For the text-containing cell, return its midpoint in [x, y] coordinate format. 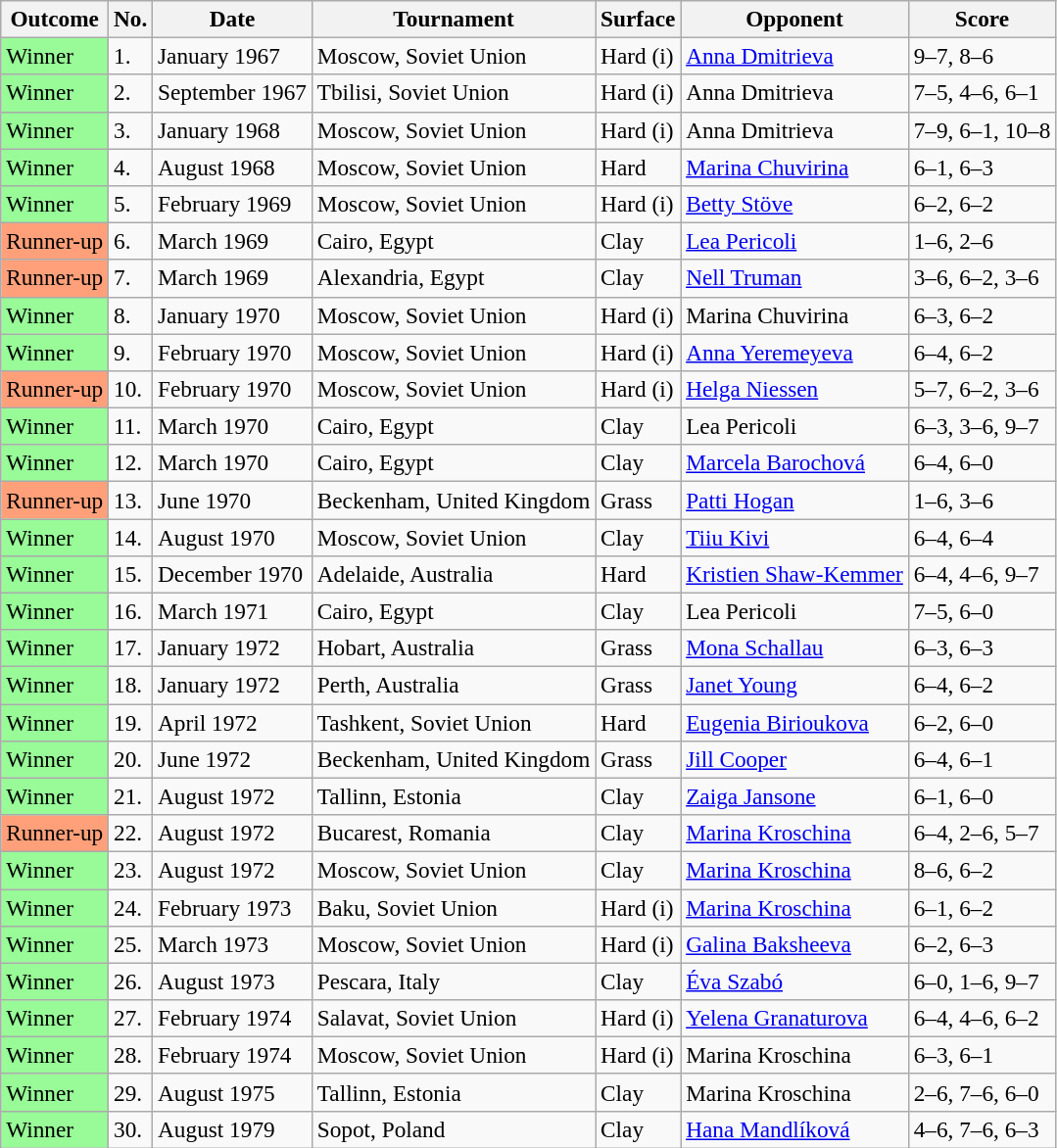
Hana Mandlíková [794, 1129]
Mona Schallau [794, 648]
29. [131, 1092]
Helga Niessen [794, 389]
Éva Szabó [794, 981]
March 1973 [233, 944]
7–9, 6–1, 10–8 [982, 130]
Anna Yeremeyeva [794, 352]
December 1970 [233, 574]
Date [233, 19]
Bucarest, Romania [453, 833]
April 1972 [233, 722]
19. [131, 722]
Score [982, 19]
1. [131, 56]
6–4, 4–6, 6–2 [982, 1018]
Eugenia Birioukova [794, 722]
Tiiu Kivi [794, 537]
27. [131, 1018]
6–1, 6–2 [982, 907]
Betty Stöve [794, 204]
3–6, 6–2, 3–6 [982, 278]
Jill Cooper [794, 759]
17. [131, 648]
6–4, 6–1 [982, 759]
Zaiga Jansone [794, 796]
7–5, 4–6, 6–1 [982, 93]
Janet Young [794, 685]
June 1970 [233, 500]
August 1973 [233, 981]
6–4, 6–4 [982, 537]
8–6, 6–2 [982, 870]
February 1973 [233, 907]
6–3, 6–3 [982, 648]
August 1975 [233, 1092]
1–6, 3–6 [982, 500]
6–2, 6–0 [982, 722]
6–2, 6–3 [982, 944]
Kristien Shaw-Kemmer [794, 574]
Opponent [794, 19]
Adelaide, Australia [453, 574]
6–3, 6–2 [982, 315]
5. [131, 204]
August 1970 [233, 537]
22. [131, 833]
16. [131, 611]
6–1, 6–0 [982, 796]
Outcome [55, 19]
23. [131, 870]
15. [131, 574]
Tbilisi, Soviet Union [453, 93]
August 1979 [233, 1129]
10. [131, 389]
26. [131, 981]
Pescara, Italy [453, 981]
Perth, Australia [453, 685]
Surface [639, 19]
9–7, 8–6 [982, 56]
June 1972 [233, 759]
14. [131, 537]
4. [131, 167]
1–6, 2–6 [982, 241]
February 1969 [233, 204]
Nell Truman [794, 278]
Hobart, Australia [453, 648]
7. [131, 278]
Marcela Barochová [794, 463]
Salavat, Soviet Union [453, 1018]
Tournament [453, 19]
25. [131, 944]
12. [131, 463]
Sopot, Poland [453, 1129]
18. [131, 685]
11. [131, 426]
No. [131, 19]
6–2, 6–2 [982, 204]
January 1970 [233, 315]
24. [131, 907]
3. [131, 130]
8. [131, 315]
2. [131, 93]
6–0, 1–6, 9–7 [982, 981]
Baku, Soviet Union [453, 907]
4–6, 7–6, 6–3 [982, 1129]
January 1968 [233, 130]
6–4, 2–6, 5–7 [982, 833]
6–4, 4–6, 9–7 [982, 574]
Alexandria, Egypt [453, 278]
21. [131, 796]
Patti Hogan [794, 500]
6. [131, 241]
March 1971 [233, 611]
5–7, 6–2, 3–6 [982, 389]
6–3, 3–6, 9–7 [982, 426]
30. [131, 1129]
2–6, 7–6, 6–0 [982, 1092]
Yelena Granaturova [794, 1018]
6–1, 6–3 [982, 167]
Galina Baksheeva [794, 944]
August 1968 [233, 167]
Tashkent, Soviet Union [453, 722]
9. [131, 352]
13. [131, 500]
January 1967 [233, 56]
6–4, 6–0 [982, 463]
28. [131, 1055]
September 1967 [233, 93]
7–5, 6–0 [982, 611]
20. [131, 759]
6–3, 6–1 [982, 1055]
